Provide the (X, Y) coordinate of the cell's center where the given text is located.  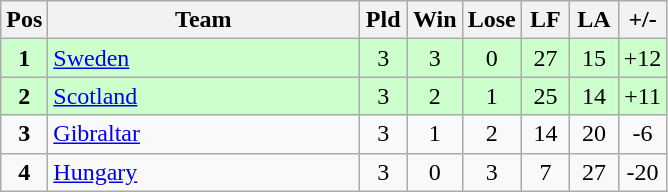
Lose (492, 20)
-20 (642, 172)
Sweden (204, 58)
15 (594, 58)
-6 (642, 134)
LA (594, 20)
Scotland (204, 96)
+12 (642, 58)
Pos (24, 20)
LF (546, 20)
Gibraltar (204, 134)
Win (434, 20)
20 (594, 134)
4 (24, 172)
7 (546, 172)
Hungary (204, 172)
+/- (642, 20)
25 (546, 96)
Team (204, 20)
+11 (642, 96)
Pld (384, 20)
